Pinpoint the cell where the given text exists, returning its (x, y) midpoint coordinate. 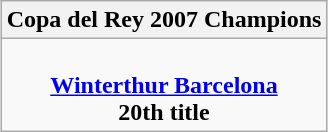
Winterthur Barcelona 20th title (164, 85)
Copa del Rey 2007 Champions (164, 20)
